Locate the cell with the specified text and output its [X, Y] center coordinate. 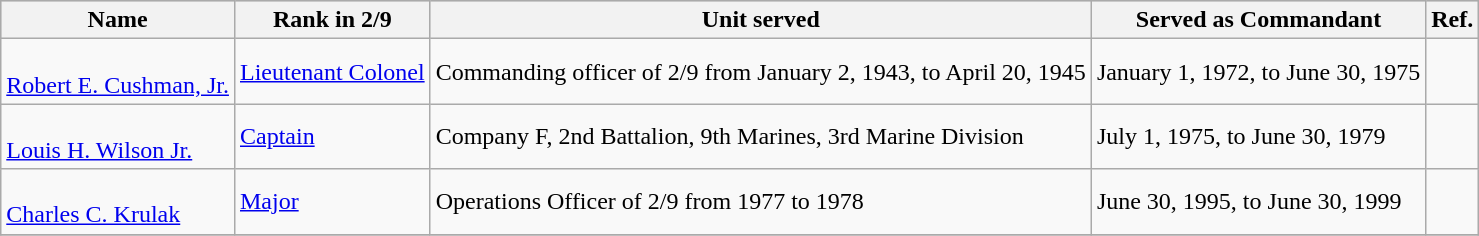
Louis H. Wilson Jr. [118, 136]
Commanding officer of 2/9 from January 2, 1943, to April 20, 1945 [760, 72]
January 1, 1972, to June 30, 1975 [1258, 72]
Name [118, 20]
Lieutenant Colonel [332, 72]
June 30, 1995, to June 30, 1999 [1258, 202]
Charles C. Krulak [118, 202]
Robert E. Cushman, Jr. [118, 72]
Major [332, 202]
Operations Officer of 2/9 from 1977 to 1978 [760, 202]
Ref. [1452, 20]
Served as Commandant [1258, 20]
July 1, 1975, to June 30, 1979 [1258, 136]
Rank in 2/9 [332, 20]
Unit served [760, 20]
Captain [332, 136]
Company F, 2nd Battalion, 9th Marines, 3rd Marine Division [760, 136]
